Detect which cell encompasses the target text, then output its (X, Y) center coordinate. 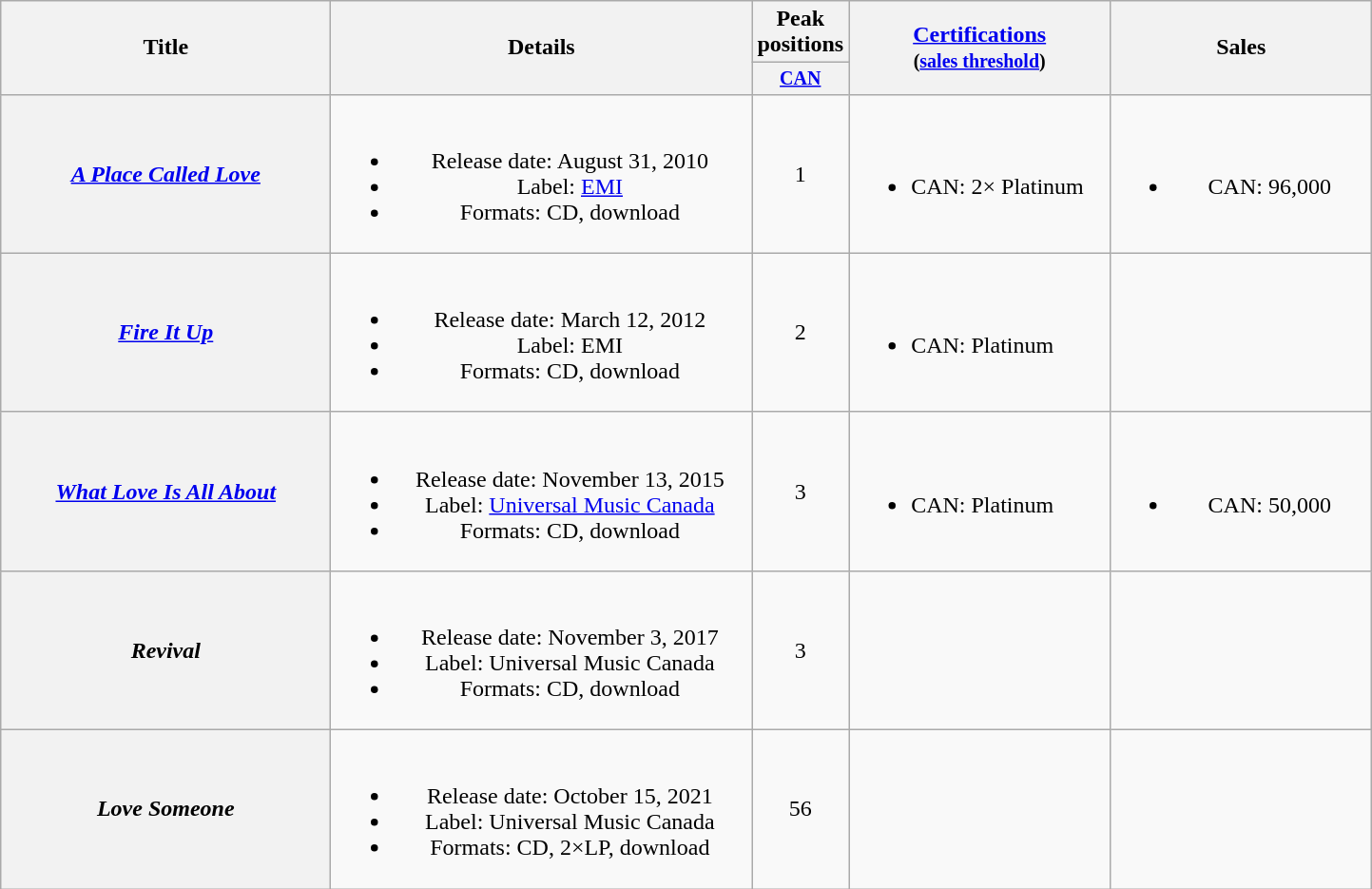
Release date: August 31, 2010Label: EMIFormats: CD, download (542, 173)
CAN (801, 78)
Fire It Up (165, 333)
Revival (165, 650)
Sales (1242, 48)
2 (801, 333)
Peak positions (801, 32)
A Place Called Love (165, 173)
Release date: October 15, 2021Label: Universal Music CanadaFormats: CD, 2×LP, download (542, 810)
What Love Is All About (165, 491)
Certifications(sales threshold) (979, 48)
Details (542, 48)
Title (165, 48)
CAN: 50,000 (1242, 491)
Release date: March 12, 2012Label: EMIFormats: CD, download (542, 333)
Release date: November 13, 2015Label: Universal Music CanadaFormats: CD, download (542, 491)
CAN: 96,000 (1242, 173)
1 (801, 173)
Love Someone (165, 810)
Release date: November 3, 2017Label: Universal Music CanadaFormats: CD, download (542, 650)
56 (801, 810)
CAN: 2× Platinum (979, 173)
